Locate the cell with the specified text and output its [X, Y] center coordinate. 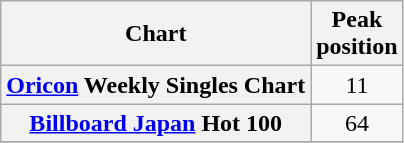
Oricon Weekly Singles Chart [156, 85]
Chart [156, 34]
Billboard Japan Hot 100 [156, 123]
11 [357, 85]
Peakposition [357, 34]
64 [357, 123]
